Find where the given text appears and provide that cell's center as [X, Y] coordinate. 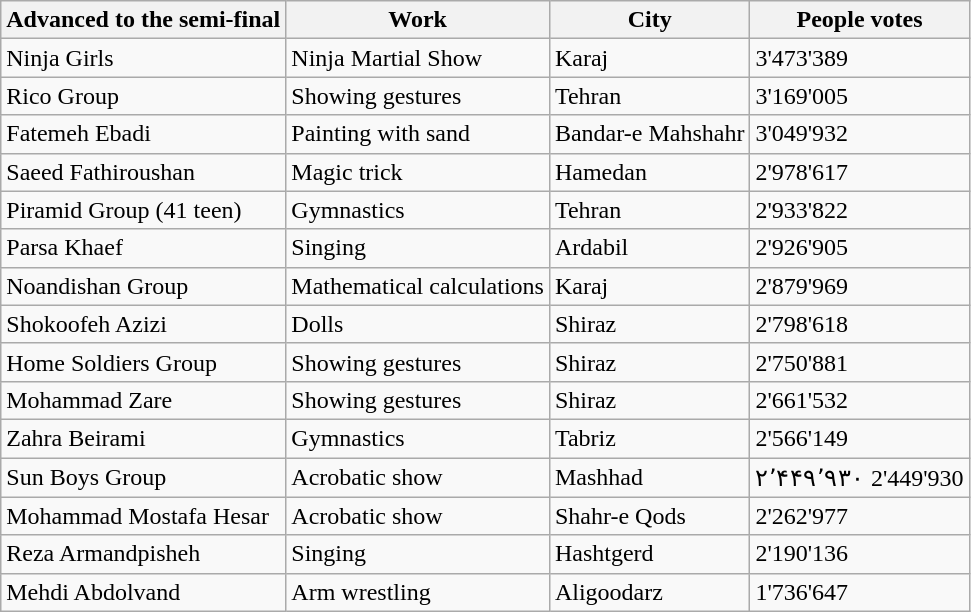
Reza Armandpisheh [144, 554]
Aligoodarz [650, 592]
Parsa Khaef [144, 248]
Advanced to the semi-final [144, 20]
Shahr-e Qods [650, 516]
Mathematical calculations [418, 286]
Painting with sand [418, 134]
People votes [860, 20]
Mehdi Abdolvand [144, 592]
2'190'136 [860, 554]
Hashtgerd [650, 554]
2'750'881 [860, 362]
2'566'149 [860, 438]
Arm wrestling [418, 592]
Zahra Beirami [144, 438]
City [650, 20]
3'049'932 [860, 134]
Noandishan Group [144, 286]
Mohammad Zare [144, 400]
Dolls [418, 324]
2'926'905 [860, 248]
Sun Boys Group [144, 478]
Hamedan [650, 172]
Rico Group [144, 96]
۲٬۴۴۹٬۹۳۰ 2'449'930 [860, 478]
Tabriz [650, 438]
Piramid Group (41 teen) [144, 210]
Magic trick [418, 172]
2'978'617 [860, 172]
Home Soldiers Group [144, 362]
2'798'618 [860, 324]
Saeed Fathiroushan [144, 172]
2'661'532 [860, 400]
Shokoofeh Azizi [144, 324]
2'933'822 [860, 210]
3'473'389 [860, 58]
2'262'977 [860, 516]
Work [418, 20]
Bandar-e Mahshahr [650, 134]
Fatemeh Ebadi [144, 134]
Ardabil [650, 248]
2'879'969 [860, 286]
Ninja Martial Show [418, 58]
Mohammad Mostafa Hesar [144, 516]
1'736'647 [860, 592]
Ninja Girls [144, 58]
3'169'005 [860, 96]
Mashhad [650, 478]
